Capture the cell that displays the provided text and extract its (X, Y) central coordinate. 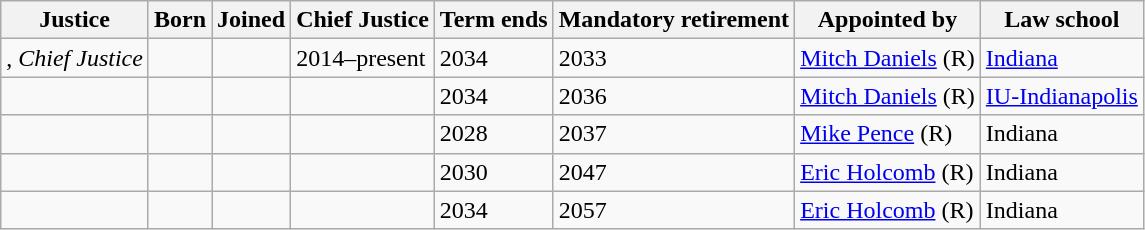
2036 (674, 96)
Mandatory retirement (674, 20)
2028 (494, 134)
IU-Indianapolis (1062, 96)
Born (180, 20)
Joined (252, 20)
Appointed by (888, 20)
2033 (674, 58)
Mike Pence (R) (888, 134)
2037 (674, 134)
, Chief Justice (75, 58)
Term ends (494, 20)
Chief Justice (363, 20)
Justice (75, 20)
Law school (1062, 20)
2014–present (363, 58)
2030 (494, 172)
2057 (674, 210)
2047 (674, 172)
